Return the (x, y) coordinate for the center point of the cell that contains the specified text.  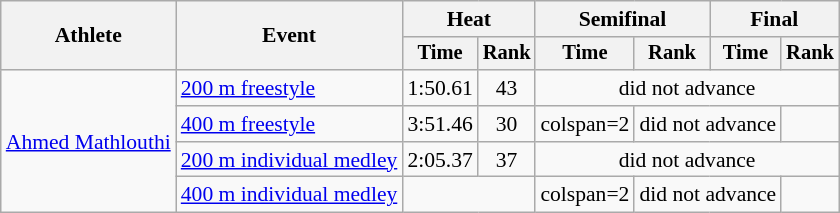
Heat (468, 19)
1:50.61 (440, 88)
Final (774, 19)
43 (507, 88)
Event (290, 36)
30 (507, 124)
3:51.46 (440, 124)
Athlete (88, 36)
37 (507, 160)
Semifinal (622, 19)
200 m freestyle (290, 88)
200 m individual medley (290, 160)
400 m individual medley (290, 195)
400 m freestyle (290, 124)
Ahmed Mathlouthi (88, 141)
2:05.37 (440, 160)
